Determine the (X, Y) coordinate at the center of the cell enclosing the given text.  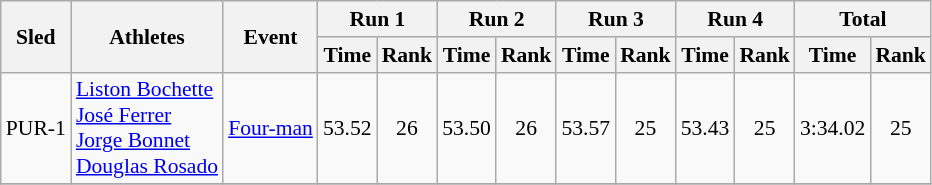
53.43 (706, 128)
Athletes (147, 36)
Run 3 (616, 19)
53.50 (466, 128)
3:34.02 (832, 128)
Total (863, 19)
Sled (36, 36)
53.52 (348, 128)
Four-man (270, 128)
PUR-1 (36, 128)
Run 4 (736, 19)
Run 1 (378, 19)
Event (270, 36)
Run 2 (496, 19)
53.57 (586, 128)
Liston BochetteJosé FerrerJorge BonnetDouglas Rosado (147, 128)
